Determine the (x, y) coordinate at the center of the cell enclosing the given text.  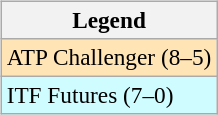
Legend (108, 20)
ATP Challenger (8–5) (108, 57)
ITF Futures (7–0) (108, 95)
